Output the (X, Y) coordinate of the center of the cell containing the given text.  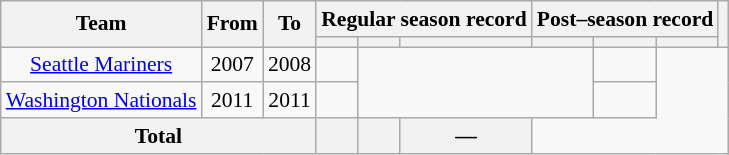
Seattle Mariners (102, 65)
2007 (232, 65)
— (466, 136)
Post–season record (626, 19)
2008 (290, 65)
From (232, 24)
Team (102, 24)
To (290, 24)
Total (158, 136)
Washington Nationals (102, 101)
Regular season record (424, 19)
